Capture the cell that displays the provided text and extract its (X, Y) central coordinate. 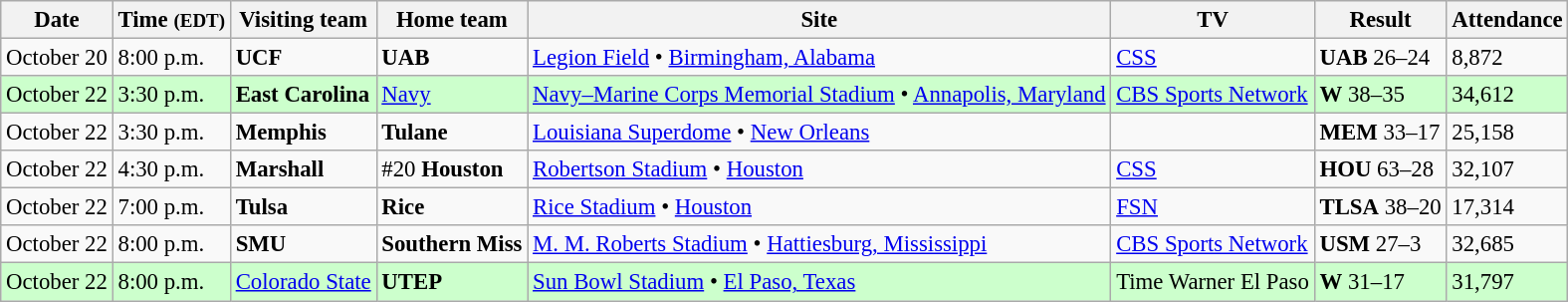
USM 27–3 (1380, 244)
32,107 (1507, 169)
MEM 33–17 (1380, 133)
8,872 (1507, 58)
SMU (303, 244)
Visiting team (303, 20)
Memphis (303, 133)
Marshall (303, 169)
31,797 (1507, 282)
Time Warner El Paso (1213, 282)
Time (EDT) (171, 20)
October 20 (57, 58)
UCF (303, 58)
34,612 (1507, 95)
W 31–17 (1380, 282)
UTEP (452, 282)
Sun Bowl Stadium • El Paso, Texas (819, 282)
East Carolina (303, 95)
32,685 (1507, 244)
UAB 26–24 (1380, 58)
Navy (452, 95)
Site (819, 20)
4:30 p.m. (171, 169)
FSN (1213, 207)
Result (1380, 20)
Date (57, 20)
25,158 (1507, 133)
Rice Stadium • Houston (819, 207)
#20 Houston (452, 169)
Southern Miss (452, 244)
Tulane (452, 133)
Colorado State (303, 282)
TLSA 38–20 (1380, 207)
Robertson Stadium • Houston (819, 169)
W 38–35 (1380, 95)
TV (1213, 20)
M. M. Roberts Stadium • Hattiesburg, Mississippi (819, 244)
Louisiana Superdome • New Orleans (819, 133)
Home team (452, 20)
UAB (452, 58)
Attendance (1507, 20)
17,314 (1507, 207)
Tulsa (303, 207)
HOU 63–28 (1380, 169)
7:00 p.m. (171, 207)
Legion Field • Birmingham, Alabama (819, 58)
Rice (452, 207)
Navy–Marine Corps Memorial Stadium • Annapolis, Maryland (819, 95)
